Detect which cell encompasses the target text, then output its (x, y) center coordinate. 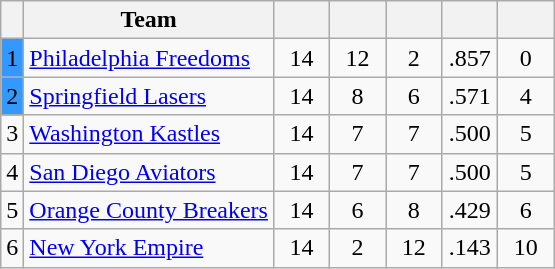
Springfield Lasers (149, 96)
10 (526, 248)
0 (526, 58)
.857 (470, 58)
San Diego Aviators (149, 172)
Orange County Breakers (149, 210)
Washington Kastles (149, 134)
.143 (470, 248)
.429 (470, 210)
.571 (470, 96)
Team (149, 20)
New York Empire (149, 248)
Philadelphia Freedoms (149, 58)
3 (12, 134)
1 (12, 58)
